Pinpoint the cell where the given text exists, returning its (x, y) midpoint coordinate. 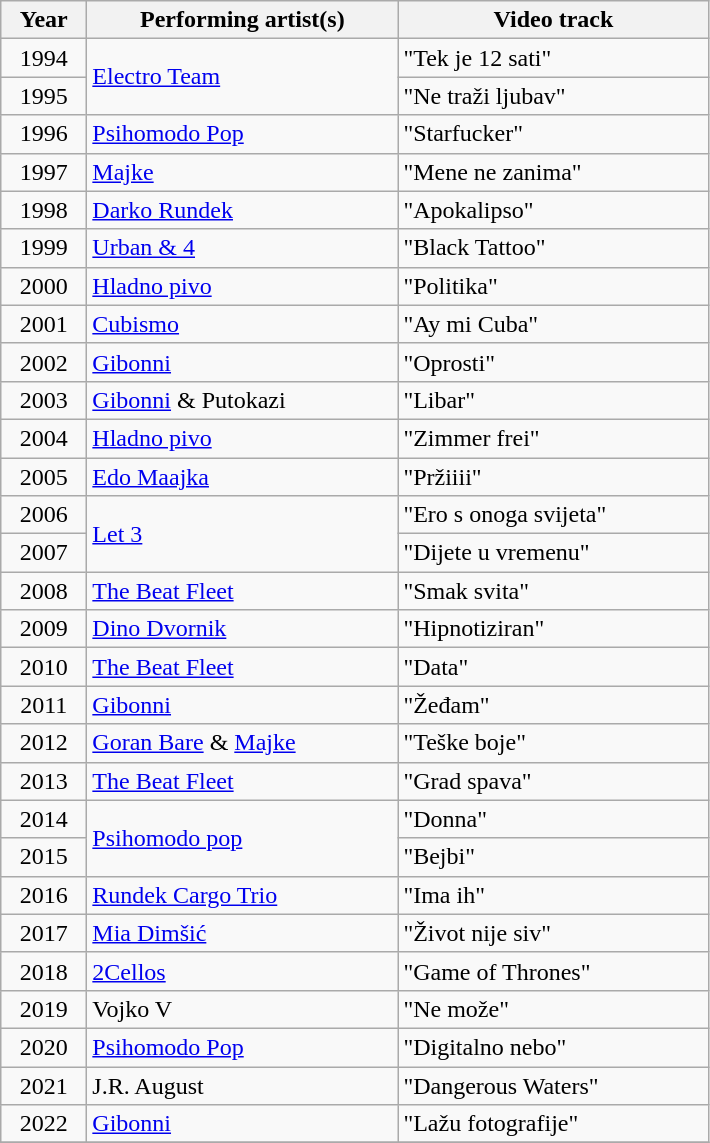
Vojko V (242, 1009)
1997 (44, 172)
1994 (44, 58)
J.R. August (242, 1085)
"Dijete u vremenu" (554, 553)
2006 (44, 515)
"Ero s onoga svijeta" (554, 515)
1998 (44, 210)
2021 (44, 1085)
2016 (44, 895)
"Libar" (554, 400)
"Pržiiii" (554, 477)
2015 (44, 857)
"Hipnotiziran" (554, 629)
"Život nije siv" (554, 933)
1999 (44, 248)
2020 (44, 1047)
2018 (44, 971)
"Grad spava" (554, 781)
"Black Tattoo" (554, 248)
"Ima ih" (554, 895)
"Smak svita" (554, 591)
2Cellos (242, 971)
"Bejbi" (554, 857)
"Oprosti" (554, 362)
Darko Rundek (242, 210)
"Ne može" (554, 1009)
"Ne traži ljubav" (554, 96)
"Ay mi Cuba" (554, 324)
Psihomodo pop (242, 838)
Edo Maajka (242, 477)
2008 (44, 591)
2012 (44, 743)
"Digitalno nebo" (554, 1047)
"Mene ne zanima" (554, 172)
"Tek je 12 sati" (554, 58)
Majke (242, 172)
"Donna" (554, 819)
2003 (44, 400)
Let 3 (242, 534)
"Žeđam" (554, 705)
Video track (554, 20)
Cubismo (242, 324)
2002 (44, 362)
1996 (44, 134)
2014 (44, 819)
2011 (44, 705)
Electro Team (242, 77)
2000 (44, 286)
Rundek Cargo Trio (242, 895)
Gibonni & Putokazi (242, 400)
2007 (44, 553)
Year (44, 20)
2010 (44, 667)
2001 (44, 324)
Goran Bare & Majke (242, 743)
2019 (44, 1009)
Dino Dvornik (242, 629)
Mia Dimšić (242, 933)
2017 (44, 933)
2005 (44, 477)
"Zimmer frei" (554, 438)
"Game of Thrones" (554, 971)
"Apokalipso" (554, 210)
Performing artist(s) (242, 20)
"Starfucker" (554, 134)
2009 (44, 629)
Urban & 4 (242, 248)
2013 (44, 781)
2022 (44, 1124)
"Teške boje" (554, 743)
"Politika" (554, 286)
"Lažu fotografije" (554, 1124)
"Data" (554, 667)
2004 (44, 438)
1995 (44, 96)
"Dangerous Waters" (554, 1085)
